Extract the [x, y] coordinate from the center of the cell holding the provided text.  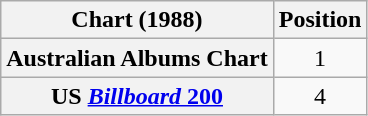
US Billboard 200 [137, 96]
1 [320, 58]
Chart (1988) [137, 20]
4 [320, 96]
Position [320, 20]
Australian Albums Chart [137, 58]
